Pinpoint the cell where the given text exists, returning its (X, Y) midpoint coordinate. 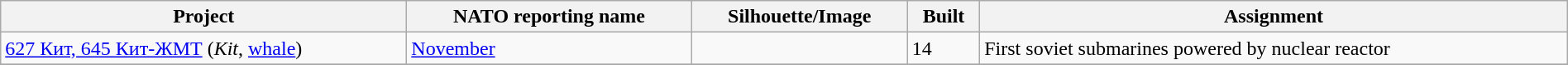
NATO reporting name (549, 17)
Assignment (1274, 17)
627 Кит, 645 Кит-ЖМТ (Kit, whale) (203, 48)
Built (943, 17)
Project (203, 17)
November (549, 48)
14 (943, 48)
Silhouette/Image (799, 17)
First soviet submarines powered by nuclear reactor (1274, 48)
